Return the [x, y] coordinate for the center point of the cell that contains the specified text.  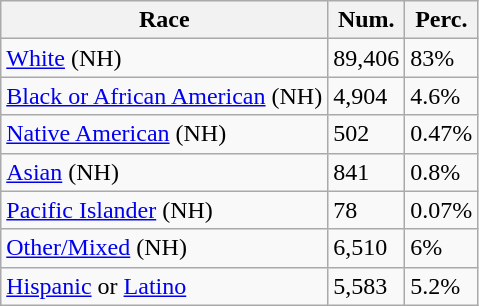
5.2% [442, 286]
Num. [366, 20]
0.47% [442, 134]
White (NH) [164, 58]
Asian (NH) [164, 172]
5,583 [366, 286]
0.8% [442, 172]
Perc. [442, 20]
6,510 [366, 248]
4,904 [366, 96]
4.6% [442, 96]
Hispanic or Latino [164, 286]
83% [442, 58]
Pacific Islander (NH) [164, 210]
0.07% [442, 210]
Native American (NH) [164, 134]
6% [442, 248]
Race [164, 20]
502 [366, 134]
Other/Mixed (NH) [164, 248]
Black or African American (NH) [164, 96]
89,406 [366, 58]
841 [366, 172]
78 [366, 210]
